Return the [x, y] coordinate for the center point of the cell that contains the specified text.  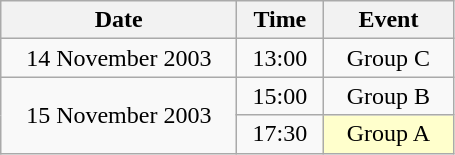
Time [280, 20]
14 November 2003 [119, 58]
Group A [388, 134]
Group B [388, 96]
15 November 2003 [119, 115]
13:00 [280, 58]
Event [388, 20]
15:00 [280, 96]
Group C [388, 58]
17:30 [280, 134]
Date [119, 20]
